Determine the (x, y) coordinate at the center of the cell enclosing the given text.  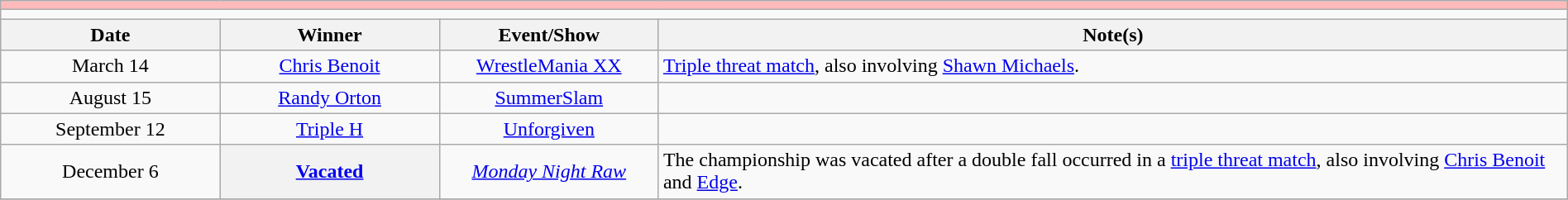
Note(s) (1113, 35)
August 15 (111, 98)
Randy Orton (329, 98)
The championship was vacated after a double fall occurred in a triple threat match, also involving Chris Benoit and Edge. (1113, 172)
Triple threat match, also involving Shawn Michaels. (1113, 66)
Vacated (329, 172)
September 12 (111, 129)
SummerSlam (549, 98)
Monday Night Raw (549, 172)
Unforgiven (549, 129)
Winner (329, 35)
Chris Benoit (329, 66)
Triple H (329, 129)
December 6 (111, 172)
WrestleMania XX (549, 66)
Date (111, 35)
March 14 (111, 66)
Event/Show (549, 35)
